Search for the cell housing the specified text and yield its [X, Y] center coordinate. 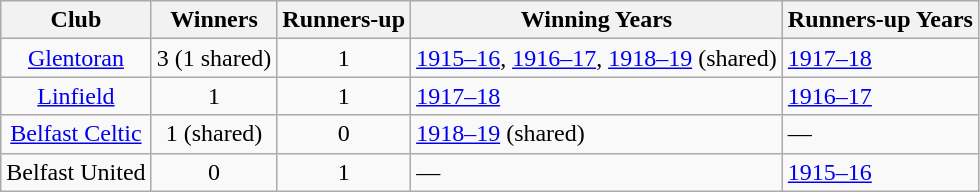
Winning Years [597, 20]
1915–16 [880, 172]
Glentoran [76, 58]
1916–17 [880, 96]
1 (shared) [214, 134]
Runners-up Years [880, 20]
Winners [214, 20]
Club [76, 20]
Linfield [76, 96]
3 (1 shared) [214, 58]
Runners-up [344, 20]
1918–19 (shared) [597, 134]
Belfast Celtic [76, 134]
Belfast United [76, 172]
1915–16, 1916–17, 1918–19 (shared) [597, 58]
